From the cell containing the given text, extract its center point as [X, Y] coordinate. 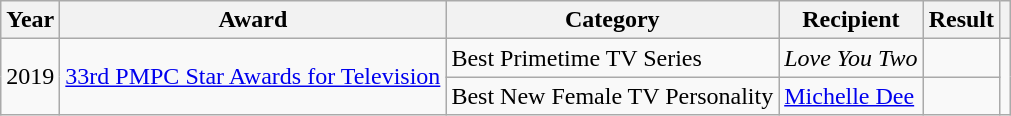
Result [961, 20]
33rd PMPC Star Awards for Television [253, 77]
Category [612, 20]
Best Primetime TV Series [612, 58]
Year [30, 20]
2019 [30, 77]
Love You Two [851, 58]
Award [253, 20]
Recipient [851, 20]
Michelle Dee [851, 96]
Best New Female TV Personality [612, 96]
